Detect which cell encompasses the target text, then output its [x, y] center coordinate. 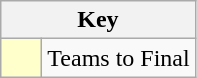
Key [98, 20]
Teams to Final [118, 58]
